Search for the cell housing the specified text and yield its [x, y] center coordinate. 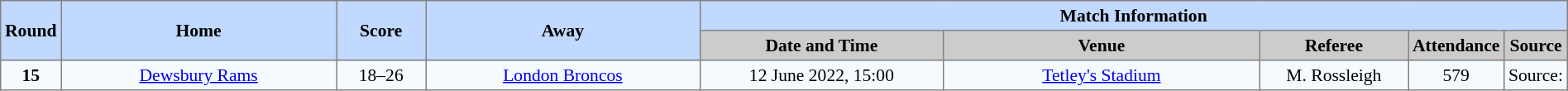
Source: [1537, 75]
12 June 2022, 15:00 [822, 75]
London Broncos [562, 75]
Away [562, 31]
Referee [1334, 45]
579 [1456, 75]
Tetley's Stadium [1102, 75]
Source [1537, 45]
18–26 [381, 75]
Date and Time [822, 45]
Venue [1102, 45]
M. Rossleigh [1334, 75]
15 [31, 75]
Home [198, 31]
Attendance [1456, 45]
Dewsbury Rams [198, 75]
Score [381, 31]
Round [31, 31]
Match Information [1133, 16]
